Provide the [x, y] coordinate of the cell's center where the given text is located.  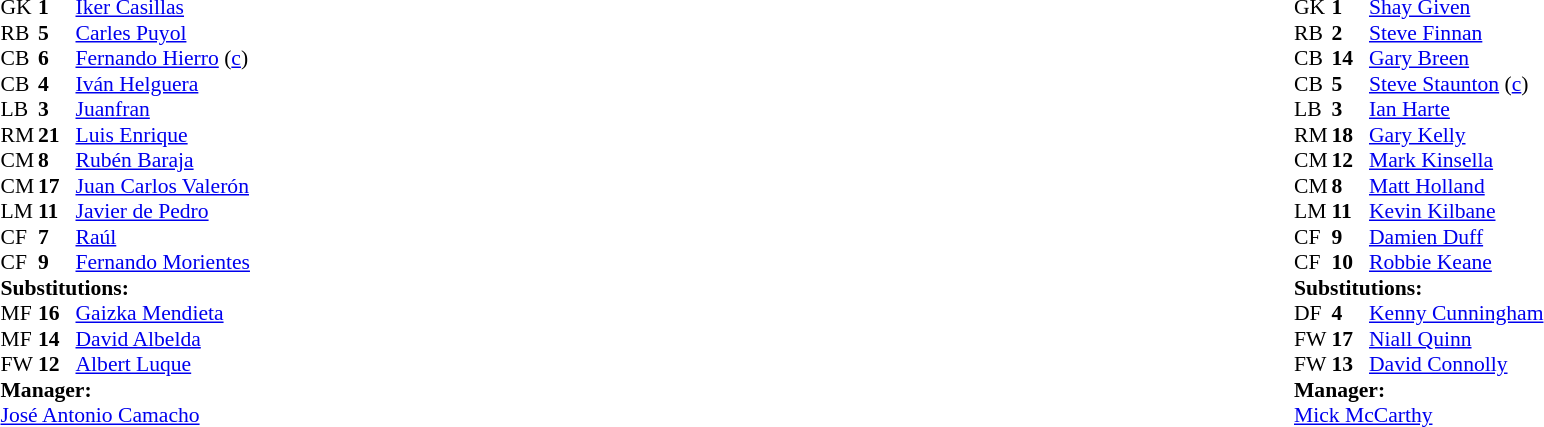
Kenny Cunningham [1456, 313]
18 [1350, 135]
Kevin Kilbane [1456, 211]
Raúl [163, 237]
Gary Kelly [1456, 135]
Gaizka Mendieta [163, 313]
Gary Breen [1456, 59]
Juanfran [163, 109]
10 [1350, 263]
David Connolly [1456, 365]
Fernando Morientes [163, 263]
Steve Finnan [1456, 33]
16 [57, 313]
Ian Harte [1456, 109]
13 [1350, 365]
Carles Puyol [163, 33]
Robbie Keane [1456, 263]
Albert Luque [163, 365]
Luis Enrique [163, 135]
Rubén Baraja [163, 161]
Steve Staunton (c) [1456, 84]
DF [1313, 313]
6 [57, 59]
Javier de Pedro [163, 211]
7 [57, 237]
Niall Quinn [1456, 339]
David Albelda [163, 339]
Damien Duff [1456, 237]
Iván Helguera [163, 84]
Matt Holland [1456, 186]
Mark Kinsella [1456, 161]
2 [1350, 33]
Fernando Hierro (c) [163, 59]
21 [57, 135]
Juan Carlos Valerón [163, 186]
